Determine the [X, Y] coordinate at the center of the cell enclosing the given text.  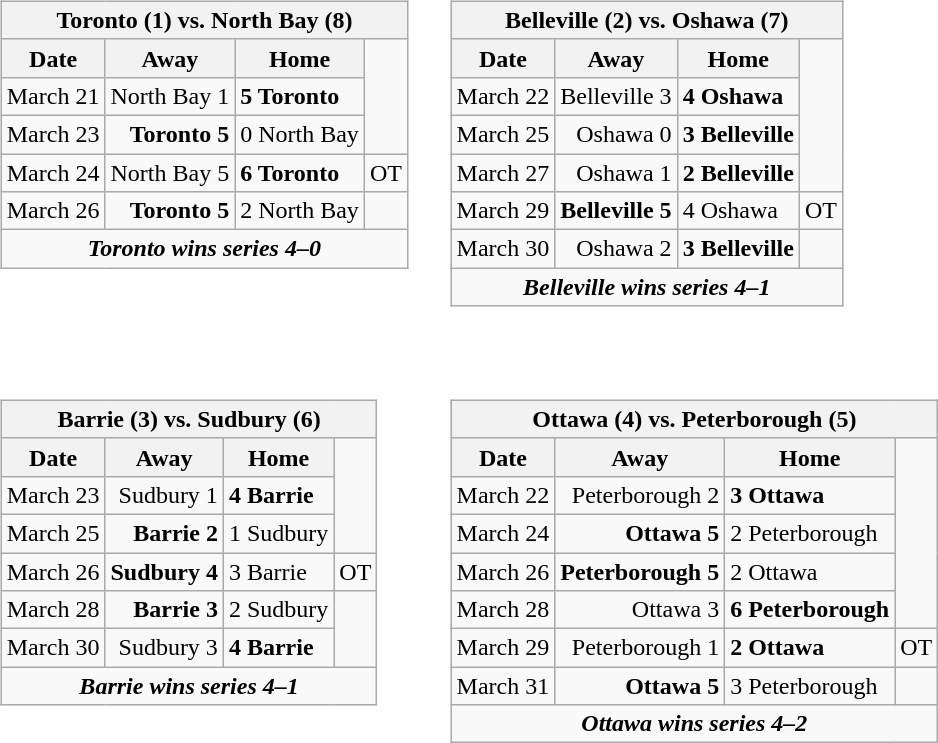
2 Peterborough [810, 533]
Sudbury 1 [164, 495]
3 Ottawa [810, 495]
March 27 [503, 173]
Oshawa 2 [616, 249]
2 North Bay [300, 211]
Sudbury 4 [164, 571]
Peterborough 2 [640, 495]
Sudbury 3 [164, 648]
Belleville 5 [616, 211]
Ottawa (4) vs. Peterborough (5) [694, 419]
Oshawa 0 [616, 134]
6 Toronto [300, 173]
Toronto (1) vs. North Bay (8) [204, 20]
3 Barrie [278, 571]
March 21 [53, 96]
Barrie 3 [164, 610]
Peterborough 5 [640, 571]
North Bay 5 [170, 173]
Barrie 2 [164, 533]
Oshawa 1 [616, 173]
Belleville (2) vs. Oshawa (7) [647, 20]
Barrie (3) vs. Sudbury (6) [189, 419]
2 Sudbury [278, 610]
2 Belleville [738, 173]
5 Toronto [300, 96]
Barrie wins series 4–1 [189, 686]
6 Peterborough [810, 610]
3 Peterborough [810, 686]
0 North Bay [300, 134]
North Bay 1 [170, 96]
Ottawa 3 [640, 610]
March 31 [503, 686]
Toronto wins series 4–0 [204, 249]
Ottawa wins series 4–2 [694, 724]
Belleville 3 [616, 96]
Belleville wins series 4–1 [647, 287]
1 Sudbury [278, 533]
Peterborough 1 [640, 648]
